Find where the given text appears and provide that cell's center as (x, y) coordinate. 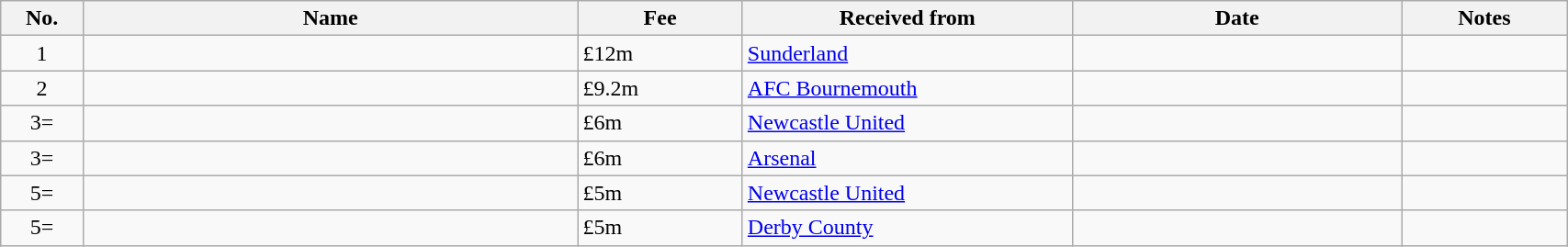
Fee (660, 18)
£9.2m (660, 88)
Arsenal (908, 158)
Date (1236, 18)
AFC Bournemouth (908, 88)
No. (42, 18)
£12m (660, 53)
Name (330, 18)
Notes (1484, 18)
2 (42, 88)
Derby County (908, 228)
Sunderland (908, 53)
Received from (908, 18)
1 (42, 53)
